For the text-containing cell, return its midpoint in [X, Y] coordinate format. 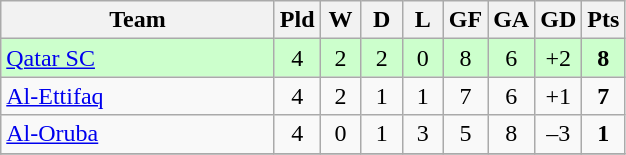
Al-Oruba [138, 134]
Al-Ettifaq [138, 96]
3 [422, 134]
Pts [604, 20]
GA [512, 20]
W [340, 20]
GD [558, 20]
L [422, 20]
GF [465, 20]
Pld [297, 20]
+2 [558, 58]
+1 [558, 96]
Team [138, 20]
–3 [558, 134]
D [382, 20]
Qatar SC [138, 58]
5 [465, 134]
